Return the (x, y) coordinate for the center point of the cell that contains the specified text.  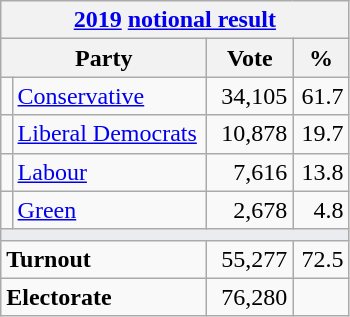
55,277 (250, 259)
7,616 (250, 172)
Green (110, 210)
2019 notional result (175, 20)
Turnout (104, 259)
2,678 (250, 210)
61.7 (321, 96)
Labour (110, 172)
% (321, 58)
13.8 (321, 172)
76,280 (250, 297)
10,878 (250, 134)
19.7 (321, 134)
Conservative (110, 96)
Party (104, 58)
Liberal Democrats (110, 134)
72.5 (321, 259)
Vote (250, 58)
Electorate (104, 297)
4.8 (321, 210)
34,105 (250, 96)
